Search for the cell housing the specified text and yield its (X, Y) center coordinate. 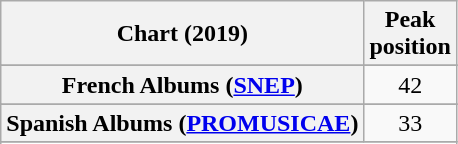
Chart (2019) (182, 34)
Spanish Albums (PROMUSICAE) (182, 123)
33 (410, 123)
42 (410, 85)
French Albums (SNEP) (182, 85)
Peakposition (410, 34)
